Output the [x, y] coordinate of the center of the cell containing the given text.  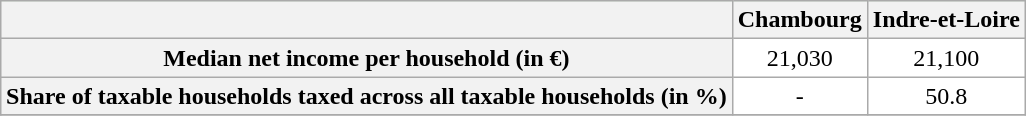
Median net income per household (in €) [367, 58]
- [800, 96]
21,100 [946, 58]
21,030 [800, 58]
Indre-et-Loire [946, 20]
Share of taxable households taxed across all taxable households (in %) [367, 96]
Chambourg [800, 20]
50.8 [946, 96]
